Extract the [X, Y] coordinate from the center of the cell holding the provided text.  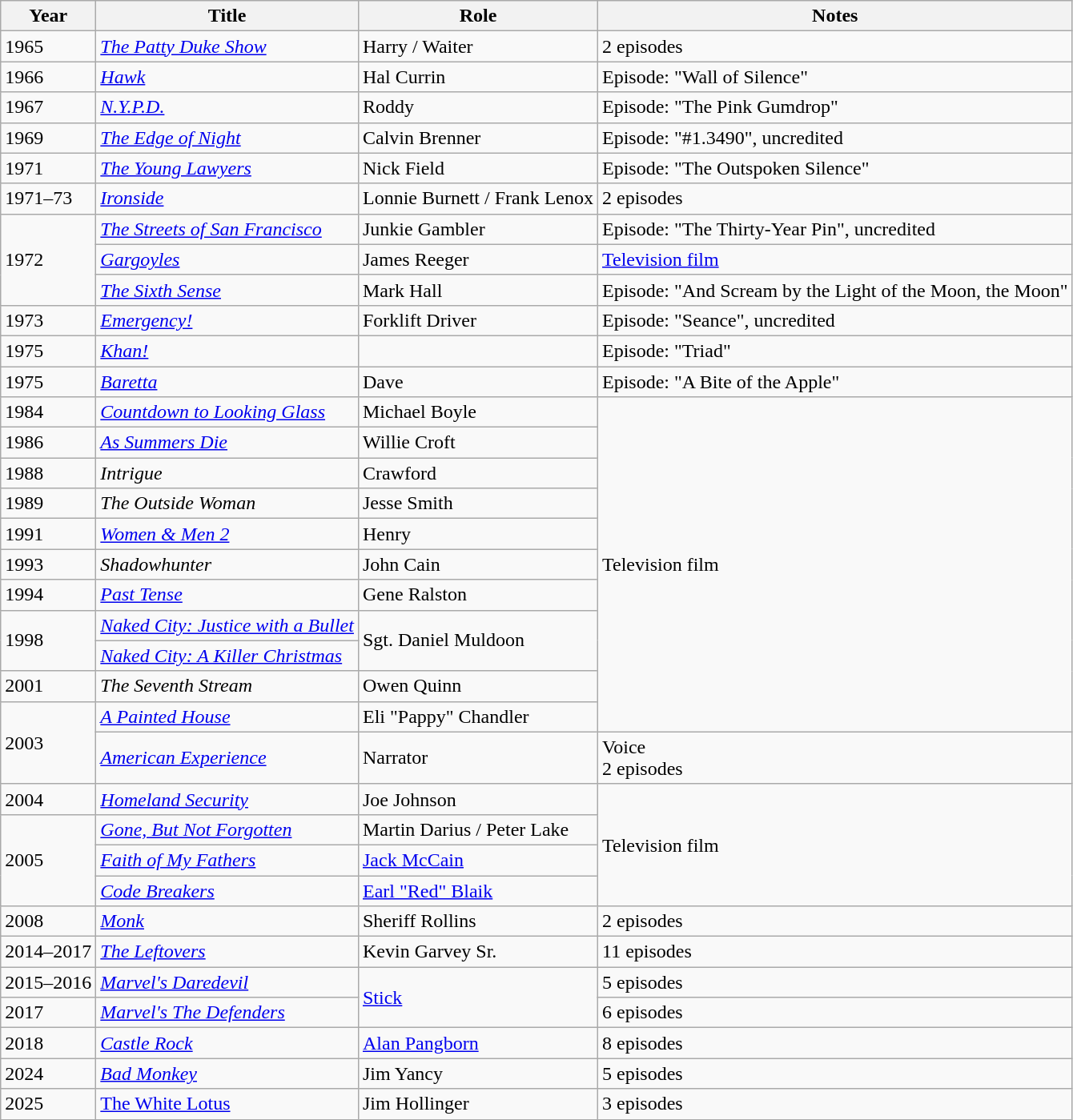
1972 [48, 259]
Khan! [227, 351]
2024 [48, 1074]
Episode: "The Thirty-Year Pin", uncredited [834, 229]
1965 [48, 46]
Shadowhunter [227, 564]
Crawford [477, 473]
The Seventh Stream [227, 686]
Ironside [227, 199]
Willie Croft [477, 443]
The Sixth Sense [227, 290]
Faith of My Fathers [227, 860]
Year [48, 16]
Earl "Red" Blaik [477, 891]
The Patty Duke Show [227, 46]
1971–73 [48, 199]
Code Breakers [227, 891]
Episode: "Seance", uncredited [834, 320]
Henry [477, 534]
6 episodes [834, 1013]
Baretta [227, 382]
2003 [48, 743]
3 episodes [834, 1104]
Title [227, 16]
Episode: "The Outspoken Silence" [834, 168]
2018 [48, 1043]
Marvel's The Defenders [227, 1013]
Nick Field [477, 168]
N.Y.P.D. [227, 107]
The Outside Woman [227, 504]
1973 [48, 320]
2014–2017 [48, 952]
Kevin Garvey Sr. [477, 952]
Sheriff Rollins [477, 921]
11 episodes [834, 952]
Jesse Smith [477, 504]
Episode: "And Scream by the Light of the Moon, the Moon" [834, 290]
Mark Hall [477, 290]
1989 [48, 504]
Sgt. Daniel Muldoon [477, 640]
Stick [477, 998]
1988 [48, 473]
2017 [48, 1013]
American Experience [227, 757]
Narrator [477, 757]
Lonnie Burnett / Frank Lenox [477, 199]
1971 [48, 168]
Naked City: Justice with a Bullet [227, 625]
1969 [48, 138]
Bad Monkey [227, 1074]
Episode: "Wall of Silence" [834, 77]
Monk [227, 921]
2005 [48, 860]
The White Lotus [227, 1104]
Gargoyles [227, 259]
1998 [48, 640]
Hawk [227, 77]
1984 [48, 412]
Hal Currin [477, 77]
A Painted House [227, 717]
Martin Darius / Peter Lake [477, 829]
Jim Hollinger [477, 1104]
Women & Men 2 [227, 534]
Jack McCain [477, 860]
Episode: "Triad" [834, 351]
Castle Rock [227, 1043]
The Streets of San Francisco [227, 229]
John Cain [477, 564]
2025 [48, 1104]
Emergency! [227, 320]
The Young Lawyers [227, 168]
As Summers Die [227, 443]
Junkie Gambler [477, 229]
Notes [834, 16]
Naked City: A Killer Christmas [227, 656]
Roddy [477, 107]
Alan Pangborn [477, 1043]
2001 [48, 686]
Countdown to Looking Glass [227, 412]
Intrigue [227, 473]
Joe Johnson [477, 799]
2004 [48, 799]
Voice2 episodes [834, 757]
The Leftovers [227, 952]
1967 [48, 107]
Gone, But Not Forgotten [227, 829]
Dave [477, 382]
1991 [48, 534]
1994 [48, 595]
Eli "Pappy" Chandler [477, 717]
James Reeger [477, 259]
Jim Yancy [477, 1074]
Episode: "#1.3490", uncredited [834, 138]
Marvel's Daredevil [227, 982]
Episode: "The Pink Gumdrop" [834, 107]
Michael Boyle [477, 412]
8 episodes [834, 1043]
Homeland Security [227, 799]
Calvin Brenner [477, 138]
The Edge of Night [227, 138]
2015–2016 [48, 982]
Owen Quinn [477, 686]
1966 [48, 77]
Forklift Driver [477, 320]
1986 [48, 443]
Past Tense [227, 595]
1993 [48, 564]
Role [477, 16]
Gene Ralston [477, 595]
Episode: "A Bite of the Apple" [834, 382]
2008 [48, 921]
Harry / Waiter [477, 46]
